Pinpoint the cell where the given text exists, returning its (X, Y) midpoint coordinate. 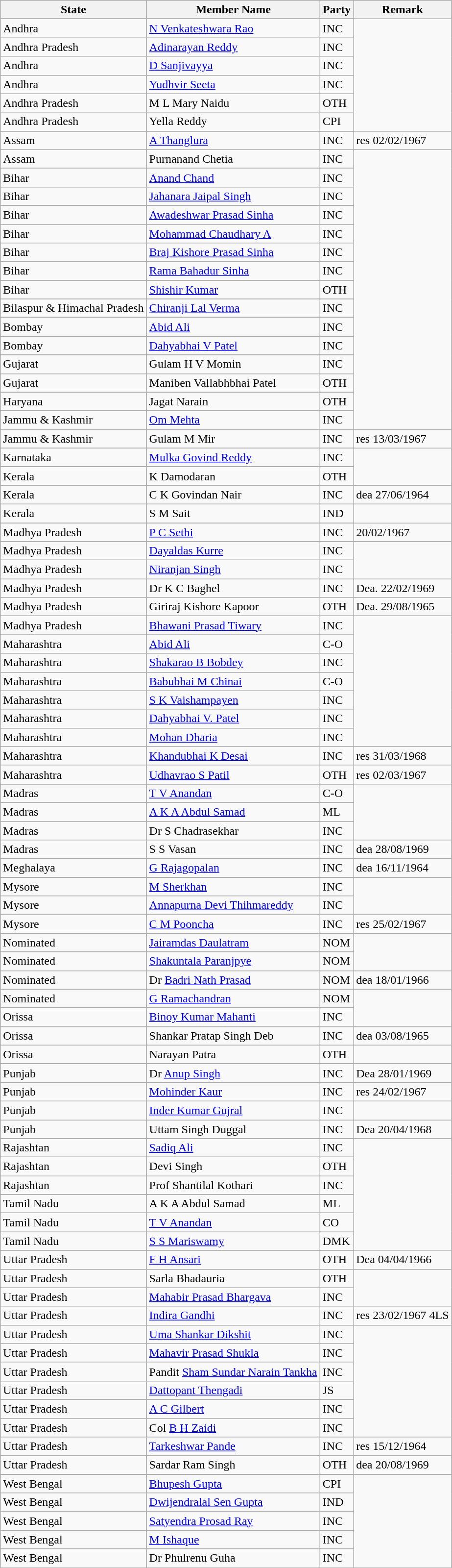
Yella Reddy (233, 122)
A Thanglura (233, 140)
Giriraj Kishore Kapoor (233, 607)
Dwijendralal Sen Gupta (233, 1502)
Udhavrao S Patil (233, 774)
S S Vasan (233, 849)
Bhupesh Gupta (233, 1484)
dea 20/08/1969 (403, 1465)
G Rajagopalan (233, 868)
res 02/03/1967 (403, 774)
Shakuntala Paranjpye (233, 961)
D Sanjivayya (233, 66)
Pandit Sham Sundar Narain Tankha (233, 1371)
Meghalaya (73, 868)
Niranjan Singh (233, 570)
Remark (403, 10)
State (73, 10)
Dahyabhai V Patel (233, 346)
Sardar Ram Singh (233, 1465)
Dea 04/04/1966 (403, 1260)
N Venkateshwara Rao (233, 28)
Dr S Chadrasekhar (233, 831)
Indira Gandhi (233, 1316)
Sadiq Ali (233, 1148)
res 25/02/1967 (403, 924)
Haryana (73, 401)
Uma Shankar Dikshit (233, 1334)
Devi Singh (233, 1167)
Jairamdas Daulatram (233, 943)
Shishir Kumar (233, 290)
Gulam M Mir (233, 439)
Yudhvir Seeta (233, 84)
Bhawani Prasad Tiwary (233, 625)
Binoy Kumar Mahanti (233, 1017)
CO (336, 1222)
Shakarao B Bobdey (233, 663)
Jahanara Jaipal Singh (233, 196)
C K Govindan Nair (233, 495)
G Ramachandran (233, 998)
20/02/1967 (403, 532)
Rama Bahadur Sinha (233, 271)
Purnanand Chetia (233, 159)
Awadeshwar Prasad Sinha (233, 215)
Prof Shantilal Kothari (233, 1185)
Col B H Zaidi (233, 1428)
Maniben Vallabhbhai Patel (233, 383)
res 13/03/1967 (403, 439)
S S Mariswamy (233, 1241)
Bilaspur & Himachal Pradesh (73, 308)
Mohinder Kaur (233, 1092)
Sarla Bhadauria (233, 1278)
dea 28/08/1969 (403, 849)
dea 16/11/1964 (403, 868)
res 31/03/1968 (403, 756)
res 23/02/1967 4LS (403, 1316)
Narayan Patra (233, 1054)
Anand Chand (233, 177)
Dahyabhai V. Patel (233, 719)
Tarkeshwar Pande (233, 1446)
Member Name (233, 10)
Inder Kumar Gujral (233, 1110)
Mulka Govind Reddy (233, 457)
Khandubhai K Desai (233, 756)
Dea. 29/08/1965 (403, 607)
Jagat Narain (233, 401)
Karnataka (73, 457)
Mahabir Prasad Bhargava (233, 1297)
Mahavir Prasad Shukla (233, 1353)
Dr Phulrenu Guha (233, 1558)
Dea 20/04/1968 (403, 1129)
Party (336, 10)
res 24/02/1967 (403, 1092)
Babubhai M Chinai (233, 681)
res 15/12/1964 (403, 1446)
dea 27/06/1964 (403, 495)
dea 03/08/1965 (403, 1036)
M Ishaque (233, 1540)
res 02/02/1967 (403, 140)
dea 18/01/1966 (403, 980)
Dr Badri Nath Prasad (233, 980)
A C Gilbert (233, 1409)
S M Sait (233, 513)
F H Ansari (233, 1260)
Chiranji Lal Verma (233, 308)
Braj Kishore Prasad Sinha (233, 252)
Dea. 22/02/1969 (403, 588)
Shankar Pratap Singh Deb (233, 1036)
P C Sethi (233, 532)
Mohammad Chaudhary A (233, 234)
Satyendra Prosad Ray (233, 1521)
JS (336, 1390)
Mohan Dharia (233, 737)
M Sherkhan (233, 887)
C M Pooncha (233, 924)
K Damodaran (233, 476)
Annapurna Devi Thihmareddy (233, 905)
M L Mary Naidu (233, 103)
S K Vaishampayen (233, 700)
Om Mehta (233, 420)
Dr Anup Singh (233, 1073)
DMK (336, 1241)
Dr K C Baghel (233, 588)
Dayaldas Kurre (233, 551)
Uttam Singh Duggal (233, 1129)
Gulam H V Momin (233, 364)
Adinarayan Reddy (233, 47)
Dea 28/01/1969 (403, 1073)
Dattopant Thengadi (233, 1390)
